Pinpoint the cell where the given text exists, returning its [X, Y] midpoint coordinate. 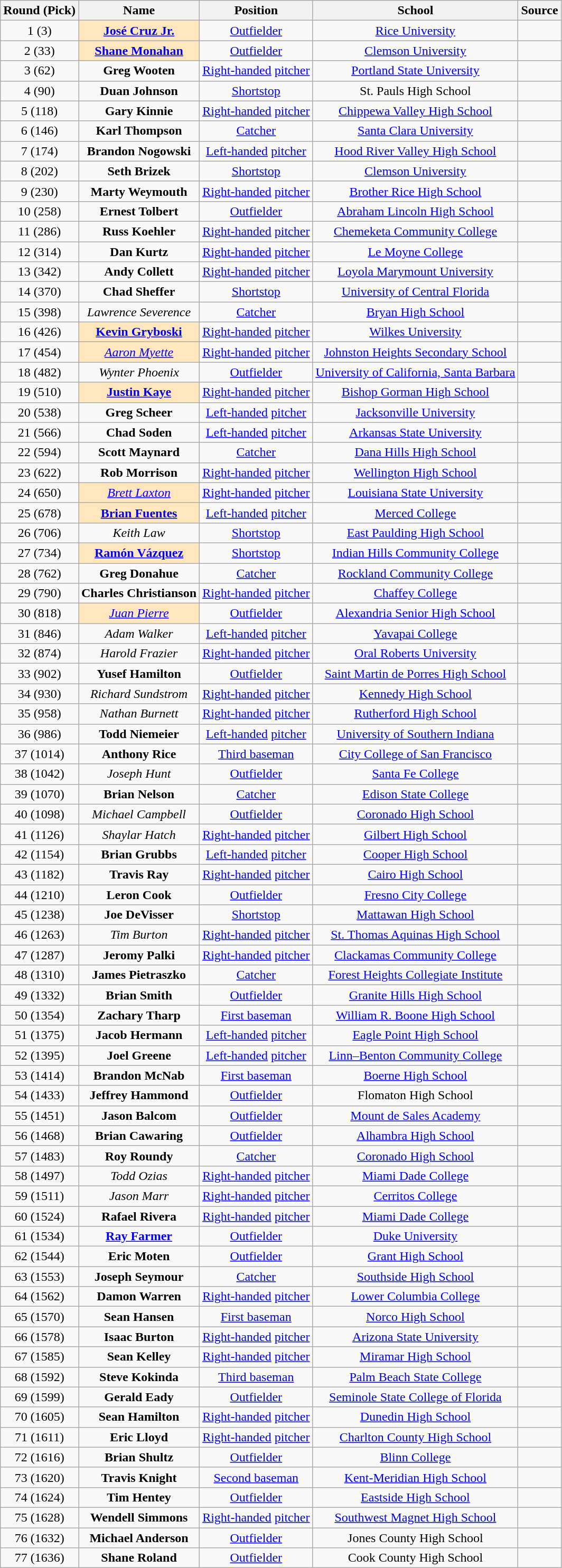
Rafael Rivera [138, 1216]
Steve Kokinda [138, 1377]
Charlton County High School [415, 1437]
Harold Frazier [138, 654]
Scott Maynard [138, 452]
48 (1310) [40, 975]
32 (874) [40, 654]
73 (1620) [40, 1477]
Adam Walker [138, 634]
57 (1483) [40, 1156]
Jeromy Palki [138, 955]
76 (1632) [40, 1538]
44 (1210) [40, 895]
30 (818) [40, 613]
Seminole State College of Florida [415, 1397]
Cooper High School [415, 854]
School [415, 11]
22 (594) [40, 452]
Blinn College [415, 1457]
Chad Sheffer [138, 292]
Fresno City College [415, 895]
Kevin Gryboski [138, 332]
Brian Smith [138, 995]
Brian Cawaring [138, 1136]
Travis Ray [138, 874]
1 (3) [40, 31]
St. Pauls High School [415, 91]
Edison State College [415, 794]
21 (566) [40, 432]
31 (846) [40, 634]
24 (650) [40, 493]
Greg Wooten [138, 71]
Leron Cook [138, 895]
3 (62) [40, 71]
18 (482) [40, 372]
16 (426) [40, 332]
Cerritos College [415, 1196]
Name [138, 11]
Mattawan High School [415, 915]
Arkansas State University [415, 432]
Shaylar Hatch [138, 834]
Joseph Seymour [138, 1277]
Todd Ozias [138, 1176]
Russ Koehler [138, 231]
Seth Brizek [138, 171]
Lawrence Severence [138, 312]
59 (1511) [40, 1196]
29 (790) [40, 593]
60 (1524) [40, 1216]
Forest Heights Collegiate Institute [415, 975]
Second baseman [256, 1477]
49 (1332) [40, 995]
Alexandria Senior High School [415, 613]
Dan Kurtz [138, 252]
Jeffrey Hammond [138, 1095]
Gilbert High School [415, 834]
Shane Monahan [138, 51]
9 (230) [40, 191]
Damon Warren [138, 1297]
Juan Pierre [138, 613]
Ramón Vázquez [138, 553]
Southside High School [415, 1277]
25 (678) [40, 513]
Flomaton High School [415, 1095]
Lower Columbia College [415, 1297]
70 (1605) [40, 1417]
Cook County High School [415, 1558]
Indian Hills Community College [415, 553]
38 (1042) [40, 774]
69 (1599) [40, 1397]
40 (1098) [40, 814]
Brian Nelson [138, 794]
Merced College [415, 513]
42 (1154) [40, 854]
Greg Scheer [138, 412]
11 (286) [40, 231]
Joe DeVisser [138, 915]
27 (734) [40, 553]
33 (902) [40, 674]
Charles Christianson [138, 593]
Loyola Marymount University [415, 272]
55 (1451) [40, 1116]
52 (1395) [40, 1055]
14 (370) [40, 292]
Wynter Phoenix [138, 372]
Palm Beach State College [415, 1377]
Sean Kelley [138, 1357]
4 (90) [40, 91]
66 (1578) [40, 1337]
Wellington High School [415, 473]
Andy Collett [138, 272]
Yavapai College [415, 634]
Duan Johnson [138, 91]
Dunedin High School [415, 1417]
Boerne High School [415, 1075]
Gerald Eady [138, 1397]
Chemeketa Community College [415, 231]
67 (1585) [40, 1357]
Brian Grubbs [138, 854]
Brian Shultz [138, 1457]
7 (174) [40, 151]
Greg Donahue [138, 573]
Michael Anderson [138, 1538]
Cairo High School [415, 874]
Isaac Burton [138, 1337]
Portland State University [415, 71]
Oral Roberts University [415, 654]
Ray Farmer [138, 1236]
Eric Moten [138, 1257]
East Paulding High School [415, 533]
Mount de Sales Academy [415, 1116]
26 (706) [40, 533]
Karl Thompson [138, 131]
50 (1354) [40, 1015]
6 (146) [40, 131]
Tim Hentey [138, 1497]
Travis Knight [138, 1477]
Eric Lloyd [138, 1437]
34 (930) [40, 694]
Anthony Rice [138, 754]
City College of San Francisco [415, 754]
Chad Soden [138, 432]
17 (454) [40, 352]
54 (1433) [40, 1095]
Rockland Community College [415, 573]
José Cruz Jr. [138, 31]
43 (1182) [40, 874]
28 (762) [40, 573]
10 (258) [40, 211]
Louisiana State University [415, 493]
Joel Greene [138, 1055]
63 (1553) [40, 1277]
36 (986) [40, 734]
University of Southern Indiana [415, 734]
Wilkes University [415, 332]
5 (118) [40, 111]
Saint Martin de Porres High School [415, 674]
Eagle Point High School [415, 1035]
Tim Burton [138, 935]
Jason Marr [138, 1196]
University of Central Florida [415, 292]
74 (1624) [40, 1497]
Brandon Nogowski [138, 151]
23 (622) [40, 473]
Kennedy High School [415, 694]
Chippewa Valley High School [415, 111]
45 (1238) [40, 915]
Hood River Valley High School [415, 151]
37 (1014) [40, 754]
Rutherford High School [415, 714]
Southwest Magnet High School [415, 1517]
Jacksonville University [415, 412]
Sean Hansen [138, 1317]
Kent-Meridian High School [415, 1477]
Jason Balcom [138, 1116]
Norco High School [415, 1317]
Brett Laxton [138, 493]
61 (1534) [40, 1236]
19 (510) [40, 392]
Gary Kinnie [138, 111]
51 (1375) [40, 1035]
Todd Niemeier [138, 734]
Keith Law [138, 533]
University of California, Santa Barbara [415, 372]
Source [540, 11]
Eastside High School [415, 1497]
Linn–Benton Community College [415, 1055]
Joseph Hunt [138, 774]
56 (1468) [40, 1136]
Santa Clara University [415, 131]
75 (1628) [40, 1517]
Roy Roundy [138, 1156]
58 (1497) [40, 1176]
Justin Kaye [138, 392]
2 (33) [40, 51]
Marty Weymouth [138, 191]
Johnston Heights Secondary School [415, 352]
Michael Campbell [138, 814]
39 (1070) [40, 794]
41 (1126) [40, 834]
Abraham Lincoln High School [415, 211]
Rice University [415, 31]
Miramar High School [415, 1357]
Grant High School [415, 1257]
Sean Hamilton [138, 1417]
62 (1544) [40, 1257]
Brian Fuentes [138, 513]
Granite Hills High School [415, 995]
Wendell Simmons [138, 1517]
Ernest Tolbert [138, 211]
Bishop Gorman High School [415, 392]
13 (342) [40, 272]
Shane Roland [138, 1558]
35 (958) [40, 714]
Brandon McNab [138, 1075]
68 (1592) [40, 1377]
8 (202) [40, 171]
William R. Boone High School [415, 1015]
20 (538) [40, 412]
Chaffey College [415, 593]
Nathan Burnett [138, 714]
Jacob Hermann [138, 1035]
Round (Pick) [40, 11]
Aaron Myette [138, 352]
Position [256, 11]
Duke University [415, 1236]
Dana Hills High School [415, 452]
64 (1562) [40, 1297]
77 (1636) [40, 1558]
Alhambra High School [415, 1136]
53 (1414) [40, 1075]
Richard Sundstrom [138, 694]
Clackamas Community College [415, 955]
Rob Morrison [138, 473]
Le Moyne College [415, 252]
72 (1616) [40, 1457]
Santa Fe College [415, 774]
12 (314) [40, 252]
71 (1611) [40, 1437]
Yusef Hamilton [138, 674]
Bryan High School [415, 312]
Brother Rice High School [415, 191]
47 (1287) [40, 955]
Zachary Tharp [138, 1015]
Arizona State University [415, 1337]
St. Thomas Aquinas High School [415, 935]
Jones County High School [415, 1538]
James Pietraszko [138, 975]
65 (1570) [40, 1317]
46 (1263) [40, 935]
15 (398) [40, 312]
